Pinpoint the cell where the given text exists, returning its (X, Y) midpoint coordinate. 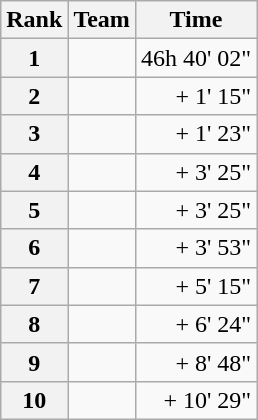
8 (34, 324)
4 (34, 172)
+ 1' 23" (196, 134)
3 (34, 134)
+ 5' 15" (196, 286)
10 (34, 400)
+ 1' 15" (196, 96)
1 (34, 58)
Rank (34, 20)
Time (196, 20)
+ 3' 53" (196, 248)
Team (102, 20)
46h 40' 02" (196, 58)
2 (34, 96)
+ 8' 48" (196, 362)
+ 10' 29" (196, 400)
5 (34, 210)
6 (34, 248)
+ 6' 24" (196, 324)
9 (34, 362)
7 (34, 286)
